Locate the cell with the specified text and output its (x, y) center coordinate. 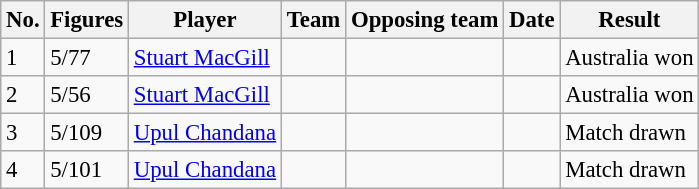
Opposing team (425, 20)
5/77 (87, 58)
1 (23, 58)
5/101 (87, 170)
5/56 (87, 95)
Team (313, 20)
4 (23, 170)
Figures (87, 20)
Date (532, 20)
Player (204, 20)
5/109 (87, 133)
3 (23, 133)
2 (23, 95)
No. (23, 20)
Result (630, 20)
